Locate the cell with the specified text and output its (X, Y) center coordinate. 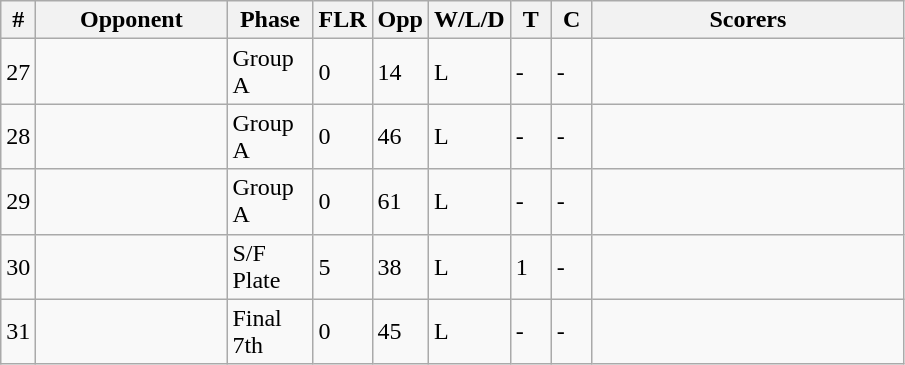
Final 7th (270, 332)
Scorers (748, 20)
45 (400, 332)
61 (400, 202)
1 (530, 266)
Opp (400, 20)
28 (18, 136)
W/L/D (469, 20)
31 (18, 332)
29 (18, 202)
S/F Plate (270, 266)
FLR (342, 20)
38 (400, 266)
C (572, 20)
5 (342, 266)
27 (18, 72)
46 (400, 136)
Opponent (132, 20)
30 (18, 266)
14 (400, 72)
T (530, 20)
# (18, 20)
Phase (270, 20)
